Output the (x, y) coordinate of the center of the cell containing the given text.  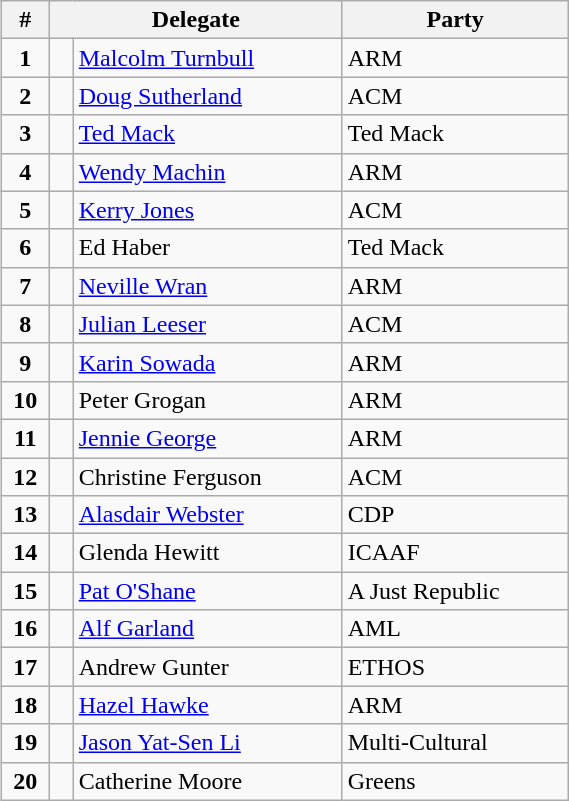
10 (26, 400)
11 (26, 438)
# (26, 20)
5 (26, 210)
4 (26, 172)
Neville Wran (208, 286)
19 (26, 743)
ICAAF (455, 553)
CDP (455, 515)
17 (26, 667)
Hazel Hawke (208, 705)
Glenda Hewitt (208, 553)
Jennie George (208, 438)
Catherine Moore (208, 781)
AML (455, 629)
2 (26, 96)
15 (26, 591)
ETHOS (455, 667)
8 (26, 324)
Alasdair Webster (208, 515)
Party (455, 20)
Kerry Jones (208, 210)
Delegate (196, 20)
Greens (455, 781)
14 (26, 553)
Christine Ferguson (208, 477)
Karin Sowada (208, 362)
Andrew Gunter (208, 667)
Doug Sutherland (208, 96)
Malcolm Turnbull (208, 58)
A Just Republic (455, 591)
7 (26, 286)
9 (26, 362)
Ed Haber (208, 248)
Peter Grogan (208, 400)
1 (26, 58)
3 (26, 134)
18 (26, 705)
6 (26, 248)
13 (26, 515)
16 (26, 629)
Julian Leeser (208, 324)
20 (26, 781)
Wendy Machin (208, 172)
Jason Yat-Sen Li (208, 743)
Multi-Cultural (455, 743)
Pat O'Shane (208, 591)
Alf Garland (208, 629)
12 (26, 477)
